For the text-containing cell, return its midpoint in (x, y) coordinate format. 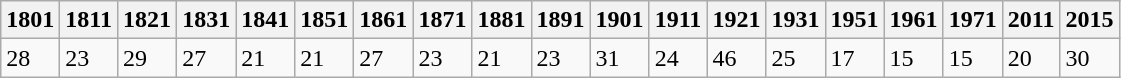
46 (736, 58)
25 (796, 58)
17 (854, 58)
1911 (678, 20)
28 (30, 58)
1831 (206, 20)
31 (620, 58)
29 (148, 58)
1801 (30, 20)
30 (1090, 58)
1901 (620, 20)
24 (678, 58)
1921 (736, 20)
2011 (1031, 20)
1861 (384, 20)
1961 (914, 20)
1891 (560, 20)
1871 (442, 20)
1951 (854, 20)
1821 (148, 20)
1811 (89, 20)
1881 (502, 20)
1931 (796, 20)
1841 (266, 20)
20 (1031, 58)
1851 (324, 20)
1971 (972, 20)
2015 (1090, 20)
